Search for the cell housing the specified text and yield its [X, Y] center coordinate. 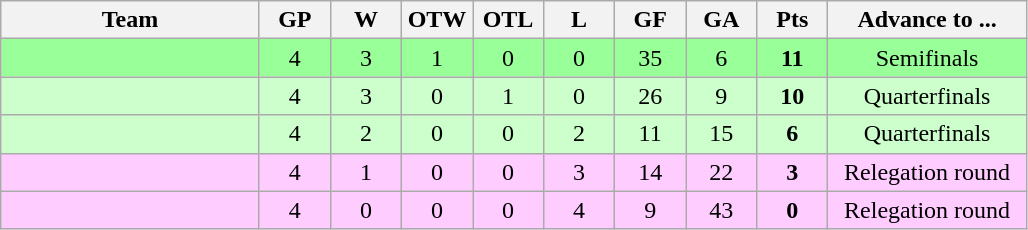
35 [650, 58]
GA [722, 20]
14 [650, 172]
Semifinals [928, 58]
L [580, 20]
10 [792, 96]
Advance to ... [928, 20]
15 [722, 134]
26 [650, 96]
43 [722, 210]
OTL [508, 20]
22 [722, 172]
Pts [792, 20]
W [366, 20]
GP [294, 20]
Team [130, 20]
OTW [436, 20]
GF [650, 20]
